Determine the [X, Y] coordinate at the center of the cell enclosing the given text.  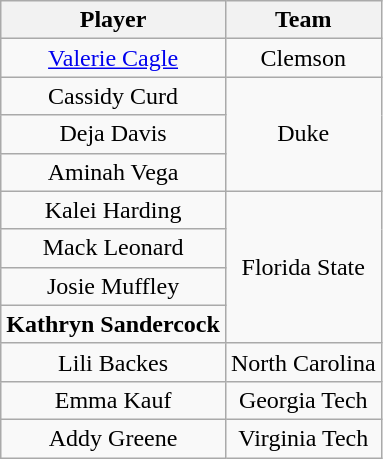
Lili Backes [114, 362]
Kalei Harding [114, 210]
Florida State [303, 267]
Virginia Tech [303, 438]
Kathryn Sandercock [114, 324]
Josie Muffley [114, 286]
Georgia Tech [303, 400]
Deja Davis [114, 134]
Emma Kauf [114, 400]
Valerie Cagle [114, 58]
Team [303, 20]
Mack Leonard [114, 248]
Aminah Vega [114, 172]
Player [114, 20]
Cassidy Curd [114, 96]
Addy Greene [114, 438]
North Carolina [303, 362]
Duke [303, 134]
Clemson [303, 58]
